Extract the (X, Y) coordinate from the center of the cell holding the provided text.  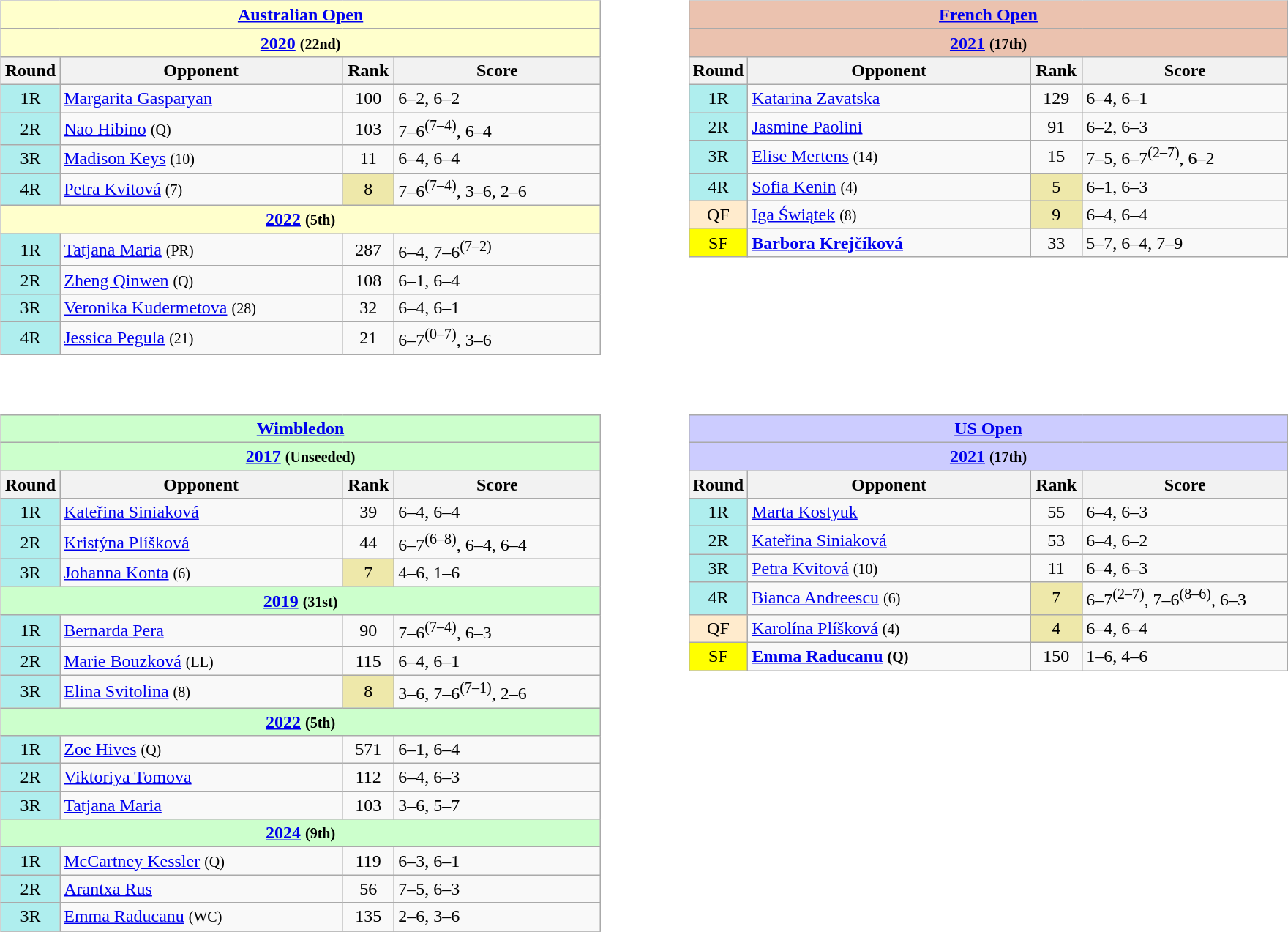
McCartney Kessler (Q) (201, 861)
100 (369, 98)
6–2, 6–3 (1186, 127)
1–6, 4–6 (1186, 656)
Iga Świątek (8) (889, 215)
Viktoriya Tomova (201, 778)
2–6, 3–6 (498, 917)
2024 (9th) (300, 833)
Elise Mertens (14) (889, 157)
Madison Keys (10) (201, 159)
Marta Kostyuk (889, 512)
Margarita Gasparyan (201, 98)
Tatjana Maria (201, 805)
Barbora Krejčíková (889, 242)
7–6(7–4), 3–6, 2–6 (498, 189)
6–1, 6–3 (1186, 187)
7–5, 6–7(2–7), 6–2 (1186, 157)
150 (1057, 656)
Kristýna Plíšková (201, 543)
French Open (988, 15)
Emma Raducanu (WC) (201, 917)
Karolína Plíšková (4) (889, 628)
Johanna Konta (6) (201, 573)
7–6(7–4), 6–4 (498, 129)
135 (369, 917)
56 (369, 889)
119 (369, 861)
Marie Bouzková (LL) (201, 661)
Zoe Hives (Q) (201, 750)
15 (1057, 157)
287 (369, 250)
21 (369, 338)
6–7(0–7), 3–6 (498, 338)
4–6, 1–6 (498, 573)
6–7(2–7), 7–6(8–6), 6–3 (1186, 599)
Sofia Kenin (4) (889, 187)
Australian Open (300, 15)
3–6, 7–6(7–1), 2–6 (498, 691)
108 (369, 280)
Emma Raducanu (Q) (889, 656)
53 (1057, 540)
129 (1057, 98)
44 (369, 543)
2017 (Unseeded) (300, 457)
Nao Hibino (Q) (201, 129)
2019 (31st) (300, 600)
33 (1057, 242)
Petra Kvitová (10) (889, 568)
2020 (22nd) (300, 42)
112 (369, 778)
Katarina Zavatska (889, 98)
55 (1057, 512)
6–3, 6–1 (498, 861)
7–5, 6–3 (498, 889)
115 (369, 661)
Tatjana Maria (PR) (201, 250)
Jasmine Paolini (889, 127)
Veronika Kudermetova (28) (201, 307)
7–6(7–4), 6–3 (498, 631)
5 (1057, 187)
Jessica Pegula (21) (201, 338)
39 (369, 512)
Petra Kvitová (7) (201, 189)
6–2, 6–2 (498, 98)
3–6, 5–7 (498, 805)
91 (1057, 127)
571 (369, 750)
Zheng Qinwen (Q) (201, 280)
6–7(6–8), 6–4, 6–4 (498, 543)
6–4, 7–6(7–2) (498, 250)
Arantxa Rus (201, 889)
Elina Svitolina (8) (201, 691)
90 (369, 631)
5–7, 6–4, 7–9 (1186, 242)
32 (369, 307)
US Open (988, 428)
9 (1057, 215)
Bernarda Pera (201, 631)
6–4, 6–2 (1186, 540)
4 (1057, 628)
Wimbledon (300, 428)
Bianca Andreescu (6) (889, 599)
